For the text-containing cell, return its midpoint in (x, y) coordinate format. 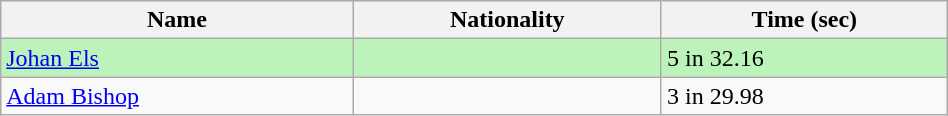
Adam Bishop (177, 96)
Johan Els (177, 58)
3 in 29.98 (804, 96)
Name (177, 20)
Time (sec) (804, 20)
Nationality (507, 20)
5 in 32.16 (804, 58)
